Detect which cell encompasses the target text, then output its [x, y] center coordinate. 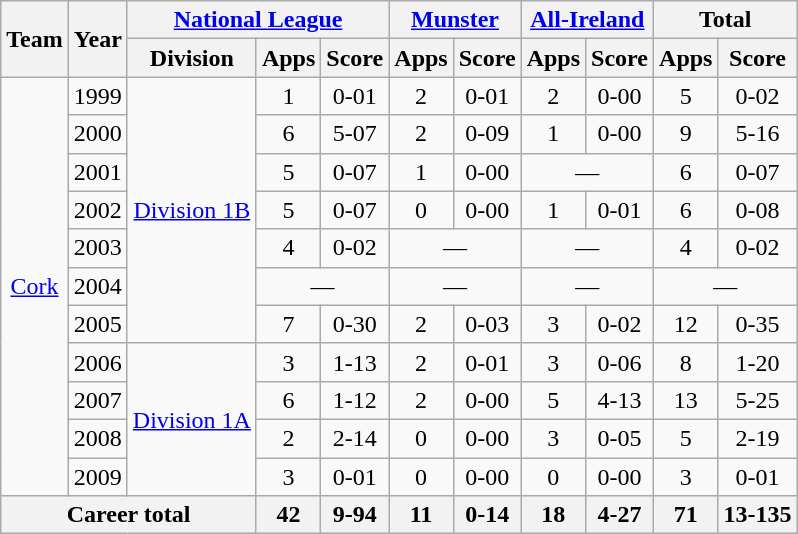
2000 [98, 134]
1999 [98, 96]
4-27 [620, 515]
All-Ireland [587, 20]
2-14 [355, 438]
1-12 [355, 400]
0-35 [758, 324]
2006 [98, 362]
1-20 [758, 362]
2001 [98, 172]
2003 [98, 248]
2009 [98, 477]
42 [288, 515]
0-08 [758, 210]
Year [98, 39]
13 [686, 400]
Division 1A [192, 419]
Division [192, 58]
9 [686, 134]
5-25 [758, 400]
National League [258, 20]
Division 1B [192, 210]
71 [686, 515]
4-13 [620, 400]
2002 [98, 210]
0-05 [620, 438]
1-13 [355, 362]
2007 [98, 400]
Munster [455, 20]
12 [686, 324]
18 [553, 515]
Cork [35, 286]
7 [288, 324]
2004 [98, 286]
0-30 [355, 324]
5-07 [355, 134]
0-14 [487, 515]
Total [726, 20]
Team [35, 39]
2008 [98, 438]
11 [421, 515]
0-03 [487, 324]
5-16 [758, 134]
2005 [98, 324]
0-06 [620, 362]
9-94 [355, 515]
8 [686, 362]
13-135 [758, 515]
2-19 [758, 438]
Career total [129, 515]
0-09 [487, 134]
